Extract the (X, Y) coordinate from the center of the cell holding the provided text.  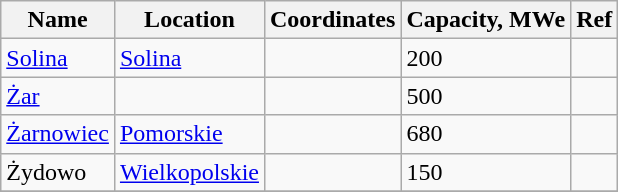
Capacity, MWe (486, 20)
Żarnowiec (58, 134)
Żar (58, 96)
500 (486, 96)
680 (486, 134)
Name (58, 20)
Żydowo (58, 172)
Location (189, 20)
Coordinates (332, 20)
Ref (594, 20)
200 (486, 58)
Pomorskie (189, 134)
150 (486, 172)
Wielkopolskie (189, 172)
